Detect which cell encompasses the target text, then output its [X, Y] center coordinate. 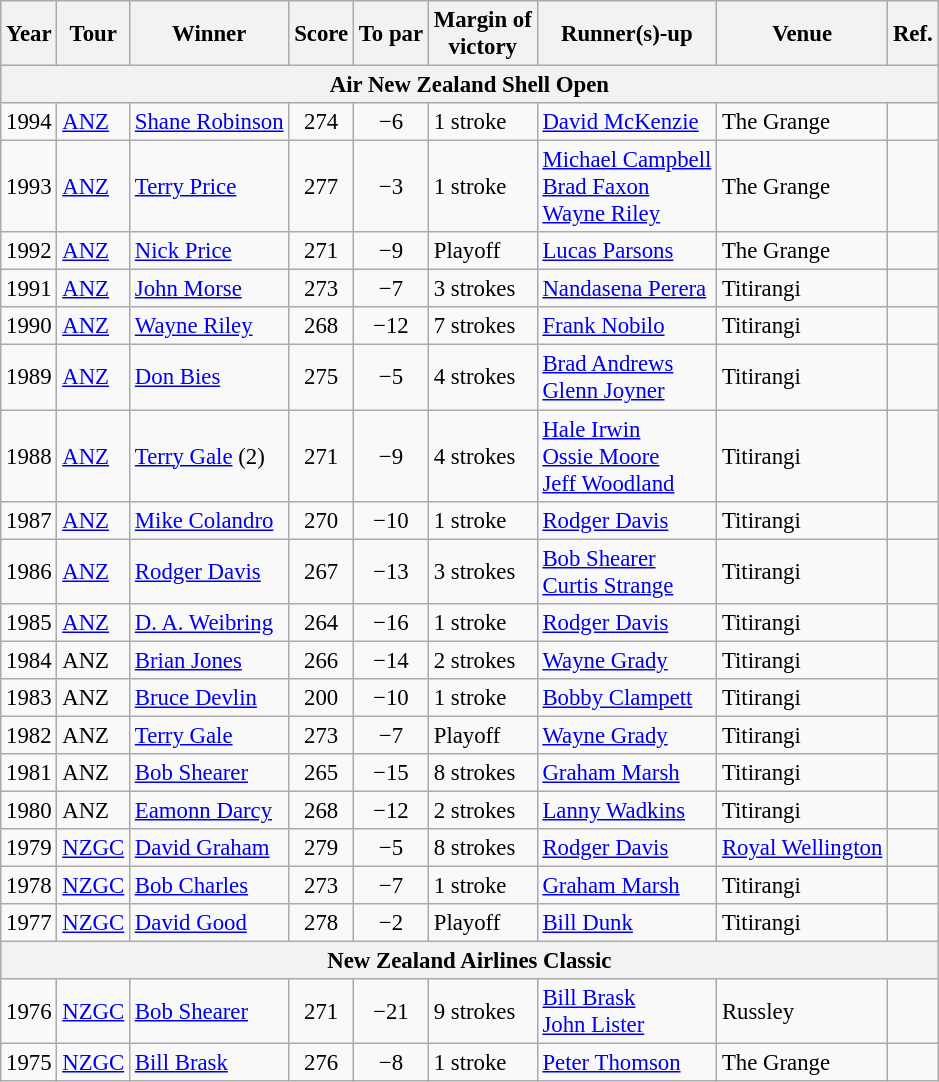
Don Bies [210, 378]
−15 [390, 773]
Year [29, 34]
Lanny Wadkins [627, 810]
275 [322, 378]
1991 [29, 289]
277 [322, 187]
D. A. Weibring [210, 622]
−13 [390, 572]
−6 [390, 122]
264 [322, 622]
Nick Price [210, 251]
1979 [29, 848]
Venue [802, 34]
1980 [29, 810]
270 [322, 520]
−21 [390, 1012]
Bob Shearer Curtis Strange [627, 572]
Runner(s)-up [627, 34]
Terry Gale (2) [210, 456]
279 [322, 848]
Russley [802, 1012]
Lucas Parsons [627, 251]
Winner [210, 34]
1985 [29, 622]
New Zealand Airlines Classic [470, 961]
Terry Price [210, 187]
1978 [29, 886]
1982 [29, 735]
Bill Brask John Lister [627, 1012]
1992 [29, 251]
1977 [29, 923]
Shane Robinson [210, 122]
1981 [29, 773]
1990 [29, 327]
Frank Nobilo [627, 327]
Tour [94, 34]
200 [322, 698]
Wayne Riley [210, 327]
Terry Gale [210, 735]
John Morse [210, 289]
1994 [29, 122]
Royal Wellington [802, 848]
1989 [29, 378]
1988 [29, 456]
1984 [29, 660]
Margin ofvictory [482, 34]
Hale Irwin Ossie Moore Jeff Woodland [627, 456]
7 strokes [482, 327]
274 [322, 122]
Air New Zealand Shell Open [470, 85]
Bob Charles [210, 886]
1993 [29, 187]
David McKenzie [627, 122]
−2 [390, 923]
1987 [29, 520]
Bill Dunk [627, 923]
Score [322, 34]
David Graham [210, 848]
To par [390, 34]
1976 [29, 1012]
Bill Brask [210, 1063]
Brian Jones [210, 660]
1983 [29, 698]
−14 [390, 660]
1975 [29, 1063]
267 [322, 572]
Mike Colandro [210, 520]
David Good [210, 923]
266 [322, 660]
265 [322, 773]
−3 [390, 187]
Michael Campbell Brad Faxon Wayne Riley [627, 187]
Nandasena Perera [627, 289]
Eamonn Darcy [210, 810]
Bruce Devlin [210, 698]
Brad Andrews Glenn Joyner [627, 378]
Bobby Clampett [627, 698]
276 [322, 1063]
−8 [390, 1063]
−16 [390, 622]
Peter Thomson [627, 1063]
278 [322, 923]
9 strokes [482, 1012]
Ref. [913, 34]
1986 [29, 572]
